For the text-containing cell, return its midpoint in (X, Y) coordinate format. 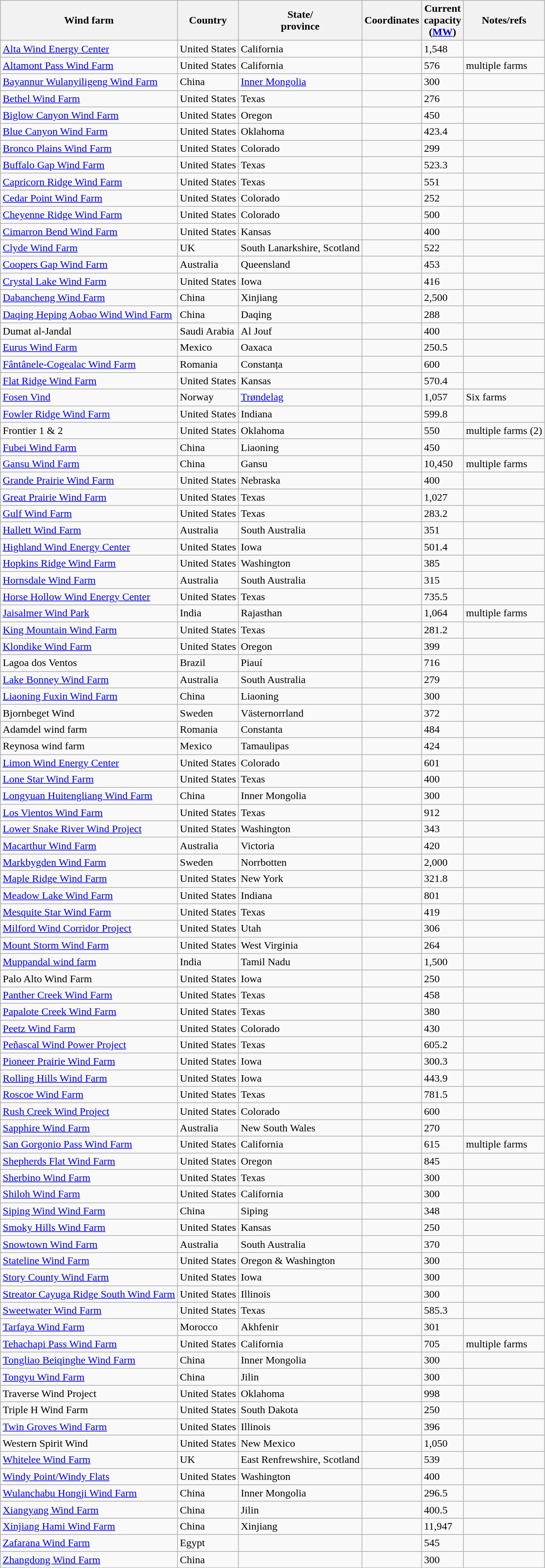
Maple Ridge Wind Farm (89, 879)
Capricorn Ridge Wind Farm (89, 181)
420 (443, 846)
599.8 (443, 414)
Queensland (300, 265)
416 (443, 281)
Shepherds Flat Wind Farm (89, 1161)
Longyuan Huitengliang Wind Farm (89, 796)
399 (443, 646)
State/ province (300, 20)
Siping (300, 1211)
Lagoa dos Ventos (89, 663)
250.5 (443, 348)
1,500 (443, 962)
296.5 (443, 1493)
705 (443, 1344)
288 (443, 314)
Jaisalmer Wind Park (89, 613)
Streator Cayuga Ridge South Wind Farm (89, 1294)
Triple H Wind Farm (89, 1410)
Highland Wind Energy Center (89, 547)
601 (443, 763)
264 (443, 945)
2,000 (443, 862)
Gansu Wind Farm (89, 464)
San Gorgonio Pass Wind Farm (89, 1144)
10,450 (443, 464)
279 (443, 680)
East Renfrewshire, Scotland (300, 1460)
Rolling Hills Wind Farm (89, 1078)
Fosen Vind (89, 397)
Western Spirit Wind (89, 1443)
1,548 (443, 49)
281.2 (443, 630)
Grande Prairie Wind Farm (89, 480)
321.8 (443, 879)
550 (443, 430)
Fowler Ridge Wind Farm (89, 414)
Zafarana Wind Farm (89, 1543)
Wulanchabu Hongji Wind Farm (89, 1493)
Tarfaya Wind Farm (89, 1327)
Lone Star Wind Farm (89, 779)
Adamdel wind farm (89, 729)
Milford Wind Corridor Project (89, 929)
Fubei Wind Farm (89, 447)
Hallett Wind Farm (89, 530)
Flat Ridge Wind Farm (89, 381)
Gulf Wind Farm (89, 514)
385 (443, 564)
Windy Point/Windy Flats (89, 1476)
Norway (208, 397)
Rush Creek Wind Project (89, 1111)
539 (443, 1460)
Västernorrland (300, 713)
1,064 (443, 613)
300.3 (443, 1062)
Trøndelag (300, 397)
Akhfenir (300, 1327)
Peetz Wind Farm (89, 1028)
Liaoning Fuxin Wind Farm (89, 696)
605.2 (443, 1045)
Traverse Wind Project (89, 1394)
400.5 (443, 1510)
576 (443, 65)
348 (443, 1211)
351 (443, 530)
Daqing (300, 314)
998 (443, 1394)
Tamaulipas (300, 746)
Crystal Lake Wind Farm (89, 281)
Lake Bonney Wind Farm (89, 680)
Six farms (504, 397)
Sherbino Wind Farm (89, 1178)
King Mountain Wind Farm (89, 630)
Piauí (300, 663)
Bethel Wind Farm (89, 99)
551 (443, 181)
270 (443, 1128)
Panther Creek Wind Farm (89, 995)
Bronco Plains Wind Farm (89, 148)
Fântânele-Cogealac Wind Farm (89, 364)
Horse Hollow Wind Energy Center (89, 597)
458 (443, 995)
Zhangdong Wind Farm (89, 1559)
Markbygden Wind Farm (89, 862)
Blue Canyon Wind Farm (89, 132)
West Virginia (300, 945)
1,050 (443, 1443)
Dumat al-Jandal (89, 331)
Macarthur Wind Farm (89, 846)
501.4 (443, 547)
Hopkins Ridge Wind Farm (89, 564)
Constanța (300, 364)
Mount Storm Wind Farm (89, 945)
Biglow Canyon Wind Farm (89, 115)
South Lanarkshire, Scotland (300, 248)
372 (443, 713)
Xiangyang Wind Farm (89, 1510)
Tehachapi Pass Wind Farm (89, 1344)
283.2 (443, 514)
Pioneer Prairie Wind Farm (89, 1062)
430 (443, 1028)
Wind farm (89, 20)
419 (443, 912)
New South Wales (300, 1128)
Bayannur Wulanyiligeng Wind Farm (89, 82)
Cheyenne Ridge Wind Farm (89, 215)
Oaxaca (300, 348)
South Dakota (300, 1410)
Egypt (208, 1543)
Great Prairie Wind Farm (89, 497)
Morocco (208, 1327)
New Mexico (300, 1443)
315 (443, 580)
Alta Wind Energy Center (89, 49)
Notes/refs (504, 20)
545 (443, 1543)
Clyde Wind Farm (89, 248)
Utah (300, 929)
522 (443, 248)
424 (443, 746)
484 (443, 729)
801 (443, 895)
1,027 (443, 497)
Brazil (208, 663)
735.5 (443, 597)
343 (443, 829)
multiple farms (2) (504, 430)
301 (443, 1327)
Roscoe Wind Farm (89, 1095)
Nebraska (300, 480)
Meadow Lake Wind Farm (89, 895)
Mesquite Star Wind Farm (89, 912)
781.5 (443, 1095)
423.4 (443, 132)
Reynosa wind farm (89, 746)
Buffalo Gap Wind Farm (89, 165)
716 (443, 663)
Altamont Pass Wind Farm (89, 65)
Tamil Nadu (300, 962)
Coopers Gap Wind Farm (89, 265)
Muppandal wind farm (89, 962)
500 (443, 215)
Hornsdale Wind Farm (89, 580)
Frontier 1 & 2 (89, 430)
Whitelee Wind Farm (89, 1460)
Norrbotten (300, 862)
Stateline Wind Farm (89, 1261)
Shiloh Wind Farm (89, 1194)
585.3 (443, 1311)
Lower Snake River Wind Project (89, 829)
570.4 (443, 381)
Los Vientos Wind Farm (89, 813)
453 (443, 265)
Bjornbeget Wind (89, 713)
443.9 (443, 1078)
Palo Alto Wind Farm (89, 978)
Limon Wind Energy Center (89, 763)
Dabancheng Wind Farm (89, 298)
Xinjiang Hami Wind Farm (89, 1526)
Sapphire Wind Farm (89, 1128)
396 (443, 1427)
Siping Wind Wind Farm (89, 1211)
299 (443, 148)
523.3 (443, 165)
380 (443, 1011)
Klondike Wind Farm (89, 646)
11,947 (443, 1526)
Daqing Heping Aobao Wind Wind Farm (89, 314)
Twin Groves Wind Farm (89, 1427)
Gansu (300, 464)
1,057 (443, 397)
252 (443, 198)
Tongyu Wind Farm (89, 1377)
Cimarron Bend Wind Farm (89, 232)
Eurus Wind Farm (89, 348)
New York (300, 879)
Snowtown Wind Farm (89, 1244)
Current capacity (MW) (443, 20)
2,500 (443, 298)
Smoky Hills Wind Farm (89, 1227)
Coordinates (392, 20)
Saudi Arabia (208, 331)
Rajasthan (300, 613)
Country (208, 20)
845 (443, 1161)
Sweetwater Wind Farm (89, 1311)
Cedar Point Wind Farm (89, 198)
370 (443, 1244)
Constanta (300, 729)
Tongliao Beiqinghe Wind Farm (89, 1360)
Story County Wind Farm (89, 1277)
Victoria (300, 846)
Oregon & Washington (300, 1261)
912 (443, 813)
276 (443, 99)
Al Jouf (300, 331)
615 (443, 1144)
Papalote Creek Wind Farm (89, 1011)
306 (443, 929)
Peñascal Wind Power Project (89, 1045)
